Provide the (X, Y) coordinate of the cell's center where the given text is located.  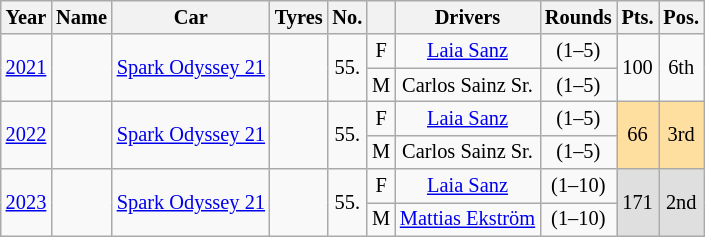
Name (82, 17)
171 (638, 202)
Drivers (468, 17)
3rd (680, 134)
2023 (26, 202)
6th (680, 68)
66 (638, 134)
Pts. (638, 17)
Mattias Ekström (468, 219)
Year (26, 17)
2021 (26, 68)
2022 (26, 134)
Rounds (578, 17)
Car (191, 17)
Tyres (299, 17)
100 (638, 68)
No. (347, 17)
Pos. (680, 17)
2nd (680, 202)
